Provide the (X, Y) coordinate of the cell's center where the given text is located.  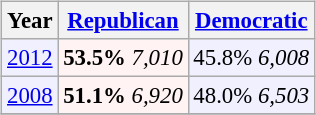
48.0% 6,503 (251, 96)
2008 (30, 96)
Republican (123, 21)
Democratic (251, 21)
51.1% 6,920 (123, 96)
Year (30, 21)
2012 (30, 58)
53.5% 7,010 (123, 58)
45.8% 6,008 (251, 58)
